Return the [x, y] coordinate for the center point of the cell that contains the specified text.  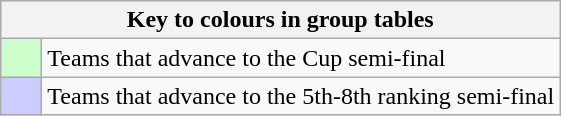
Key to colours in group tables [280, 20]
Teams that advance to the Cup semi-final [301, 58]
Teams that advance to the 5th-8th ranking semi-final [301, 96]
